Detect which cell encompasses the target text, then output its [x, y] center coordinate. 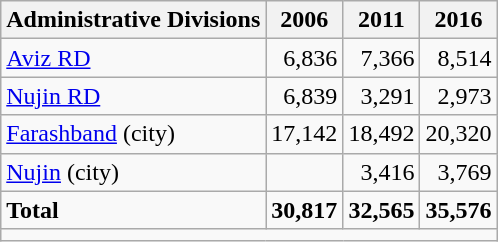
17,142 [304, 134]
3,416 [382, 172]
6,836 [304, 58]
Nujin RD [134, 96]
20,320 [458, 134]
Nujin (city) [134, 172]
2016 [458, 20]
Farashband (city) [134, 134]
Total [134, 210]
Aviz RD [134, 58]
6,839 [304, 96]
32,565 [382, 210]
3,769 [458, 172]
30,817 [304, 210]
3,291 [382, 96]
35,576 [458, 210]
7,366 [382, 58]
2011 [382, 20]
8,514 [458, 58]
Administrative Divisions [134, 20]
2006 [304, 20]
2,973 [458, 96]
18,492 [382, 134]
